Identify which cell holds the provided text, then report its [X, Y] central coordinate. 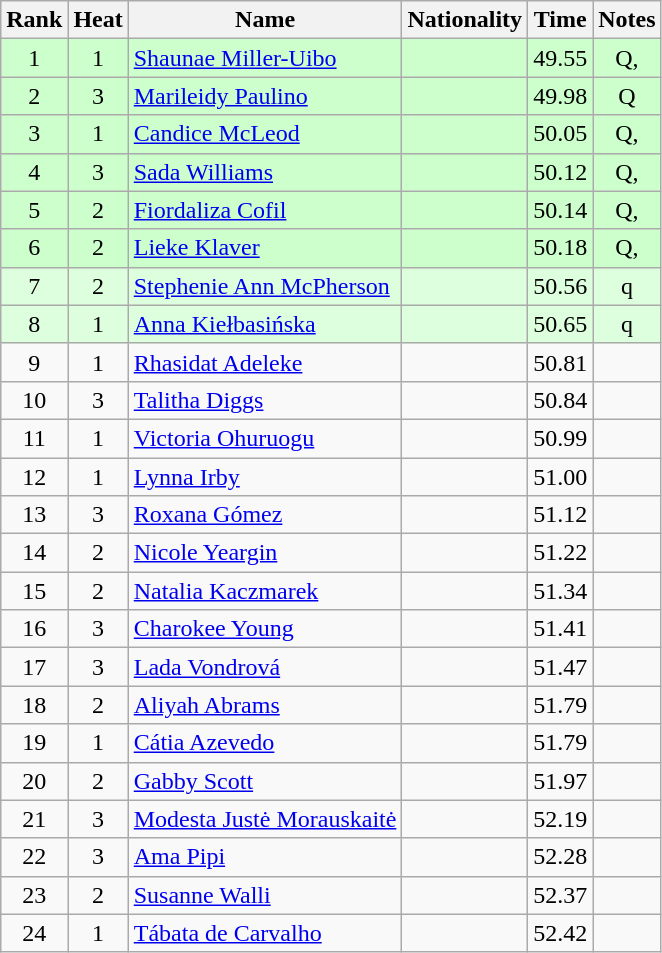
50.99 [560, 438]
8 [34, 324]
20 [34, 781]
Natalia Kaczmarek [265, 591]
5 [34, 210]
Nationality [465, 20]
17 [34, 667]
22 [34, 857]
Lieke Klaver [265, 248]
Rank [34, 20]
Name [265, 20]
50.65 [560, 324]
Stephenie Ann McPherson [265, 286]
Gabby Scott [265, 781]
52.28 [560, 857]
52.42 [560, 933]
Sada Williams [265, 172]
9 [34, 362]
14 [34, 553]
Tábata de Carvalho [265, 933]
24 [34, 933]
Aliyah Abrams [265, 705]
23 [34, 895]
Q [627, 96]
21 [34, 819]
Marileidy Paulino [265, 96]
11 [34, 438]
51.12 [560, 515]
50.14 [560, 210]
50.05 [560, 134]
19 [34, 743]
Anna Kiełbasińska [265, 324]
Shaunae Miller-Uibo [265, 58]
Heat [98, 20]
Ama Pipi [265, 857]
49.55 [560, 58]
Modesta Justė Morauskaitė [265, 819]
16 [34, 629]
51.97 [560, 781]
50.18 [560, 248]
Susanne Walli [265, 895]
Cátia Azevedo [265, 743]
51.41 [560, 629]
50.84 [560, 400]
Charokee Young [265, 629]
49.98 [560, 96]
Lynna Irby [265, 477]
15 [34, 591]
13 [34, 515]
Victoria Ohuruogu [265, 438]
50.81 [560, 362]
52.19 [560, 819]
51.22 [560, 553]
Nicole Yeargin [265, 553]
Rhasidat Adeleke [265, 362]
Talitha Diggs [265, 400]
Time [560, 20]
18 [34, 705]
Notes [627, 20]
Fiordaliza Cofil [265, 210]
Roxana Gómez [265, 515]
51.47 [560, 667]
10 [34, 400]
6 [34, 248]
7 [34, 286]
4 [34, 172]
50.56 [560, 286]
51.34 [560, 591]
Lada Vondrová [265, 667]
50.12 [560, 172]
51.00 [560, 477]
52.37 [560, 895]
12 [34, 477]
Candice McLeod [265, 134]
